Locate the cell with the specified text and output its (X, Y) center coordinate. 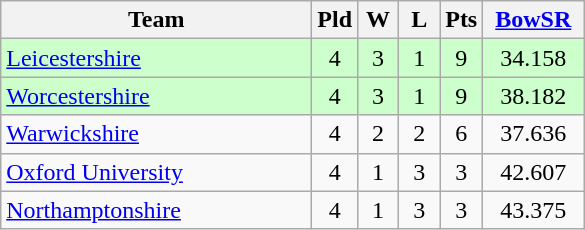
L (420, 20)
BowSR (534, 20)
Oxford University (156, 172)
37.636 (534, 134)
6 (462, 134)
34.158 (534, 58)
Warwickshire (156, 134)
Worcestershire (156, 96)
Leicestershire (156, 58)
Pts (462, 20)
38.182 (534, 96)
Northamptonshire (156, 210)
W (378, 20)
42.607 (534, 172)
Pld (335, 20)
Team (156, 20)
43.375 (534, 210)
